Return the (X, Y) coordinate for the center point of the cell that contains the specified text.  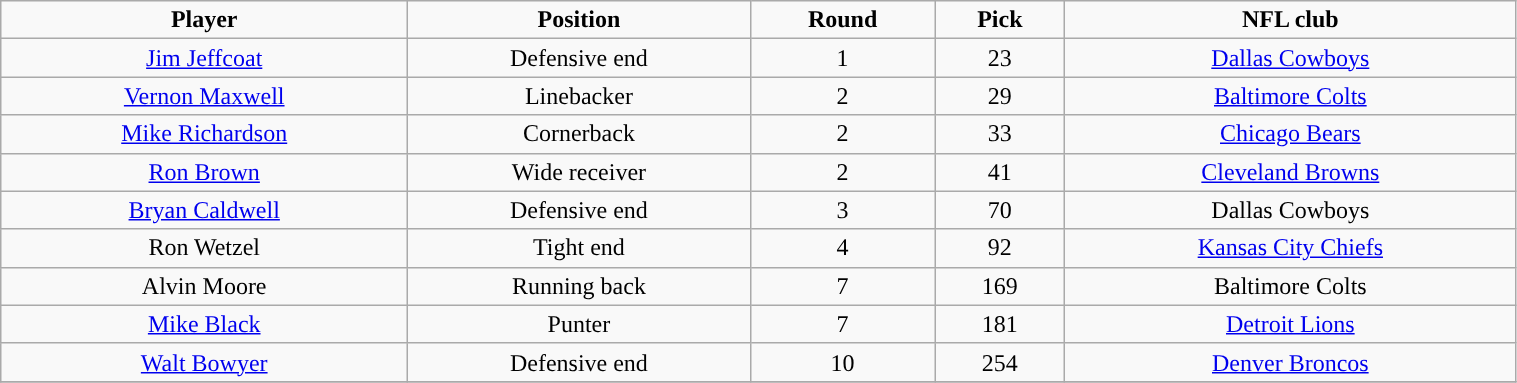
Running back (579, 286)
41 (1000, 172)
Kansas City Chiefs (1290, 248)
33 (1000, 134)
3 (842, 210)
10 (842, 362)
Walt Bowyer (204, 362)
Round (842, 20)
70 (1000, 210)
Pick (1000, 20)
Position (579, 20)
4 (842, 248)
Ron Wetzel (204, 248)
Wide receiver (579, 172)
Cleveland Browns (1290, 172)
NFL club (1290, 20)
Tight end (579, 248)
254 (1000, 362)
Vernon Maxwell (204, 96)
Denver Broncos (1290, 362)
Mike Black (204, 324)
Detroit Lions (1290, 324)
181 (1000, 324)
Alvin Moore (204, 286)
1 (842, 58)
Player (204, 20)
29 (1000, 96)
Ron Brown (204, 172)
Mike Richardson (204, 134)
Punter (579, 324)
Cornerback (579, 134)
Chicago Bears (1290, 134)
Linebacker (579, 96)
Bryan Caldwell (204, 210)
Jim Jeffcoat (204, 58)
23 (1000, 58)
169 (1000, 286)
92 (1000, 248)
